Capture the cell that displays the provided text and extract its (X, Y) central coordinate. 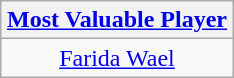
Farida Wael (116, 58)
Most Valuable Player (116, 20)
